Detect which cell encompasses the target text, then output its (X, Y) center coordinate. 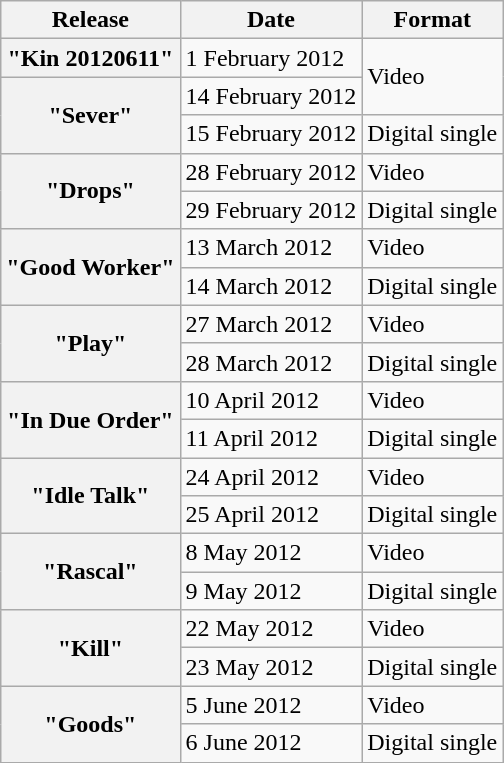
22 May 2012 (271, 629)
15 February 2012 (271, 134)
25 April 2012 (271, 515)
"Idle Talk" (90, 496)
29 February 2012 (271, 210)
"In Due Order" (90, 419)
"Drops" (90, 191)
"Play" (90, 343)
Date (271, 20)
9 May 2012 (271, 591)
11 April 2012 (271, 438)
8 May 2012 (271, 553)
27 March 2012 (271, 324)
5 June 2012 (271, 705)
"Goods" (90, 724)
14 March 2012 (271, 286)
28 February 2012 (271, 172)
10 April 2012 (271, 400)
"Rascal" (90, 572)
"Kin 20120611" (90, 58)
1 February 2012 (271, 58)
24 April 2012 (271, 477)
14 February 2012 (271, 96)
"Good Worker" (90, 267)
28 March 2012 (271, 362)
6 June 2012 (271, 743)
13 March 2012 (271, 248)
"Kill" (90, 648)
Format (432, 20)
"Sever" (90, 115)
Release (90, 20)
23 May 2012 (271, 667)
